Scan for the cell matching the given text and deliver its (x, y) coordinate at center. 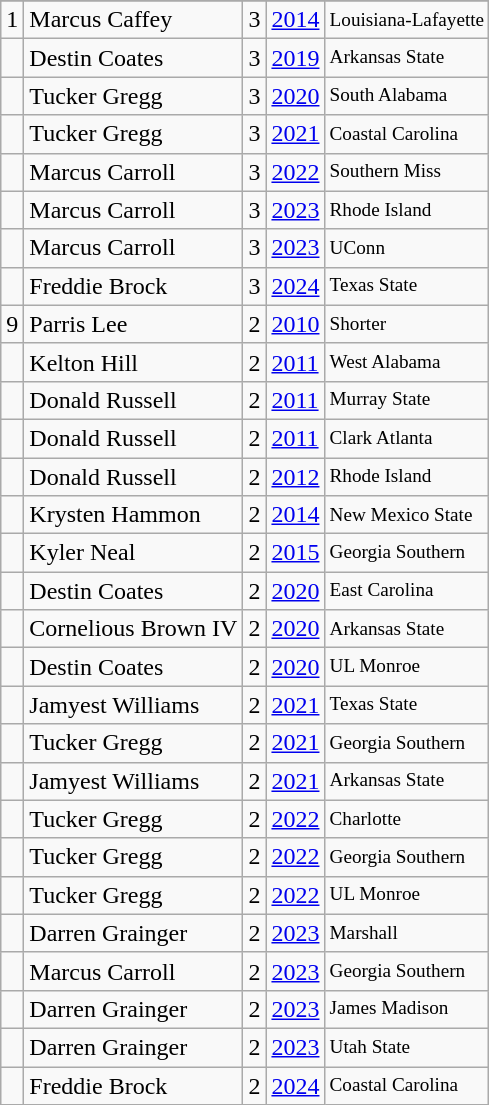
2019 (296, 58)
Kelton Hill (134, 362)
Marcus Caffey (134, 20)
East Carolina (407, 591)
Parris Lee (134, 324)
West Alabama (407, 362)
9 (12, 324)
Charlotte (407, 819)
2012 (296, 477)
2015 (296, 553)
2010 (296, 324)
Clark Atlanta (407, 438)
Murray State (407, 400)
South Alabama (407, 96)
James Madison (407, 1009)
Louisiana-Lafayette (407, 20)
Cornelious Brown IV (134, 629)
New Mexico State (407, 515)
1 (12, 20)
Southern Miss (407, 172)
Marshall (407, 933)
Shorter (407, 324)
Krysten Hammon (134, 515)
Kyler Neal (134, 553)
UConn (407, 248)
Utah State (407, 1047)
